Output the [X, Y] coordinate of the center of the cell containing the given text.  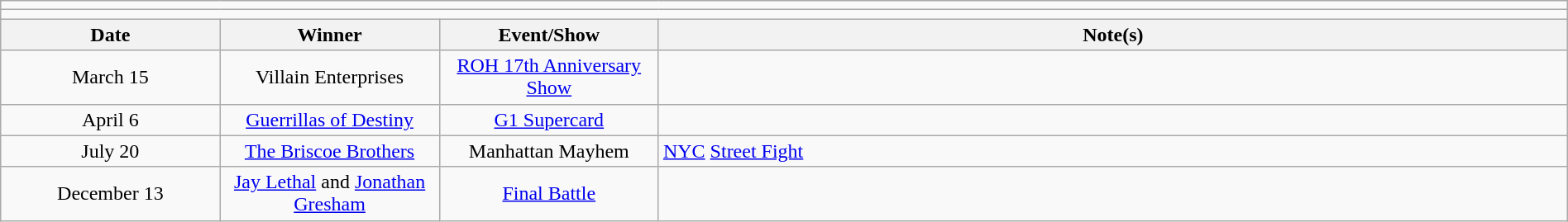
December 13 [111, 193]
Date [111, 35]
Jay Lethal and Jonathan Gresham [329, 193]
The Briscoe Brothers [329, 151]
July 20 [111, 151]
March 15 [111, 78]
Event/Show [549, 35]
ROH 17th Anniversary Show [549, 78]
April 6 [111, 120]
NYC Street Fight [1113, 151]
Final Battle [549, 193]
Guerrillas of Destiny [329, 120]
Winner [329, 35]
G1 Supercard [549, 120]
Villain Enterprises [329, 78]
Note(s) [1113, 35]
Manhattan Mayhem [549, 151]
